Locate the cell with the specified text and output its [X, Y] center coordinate. 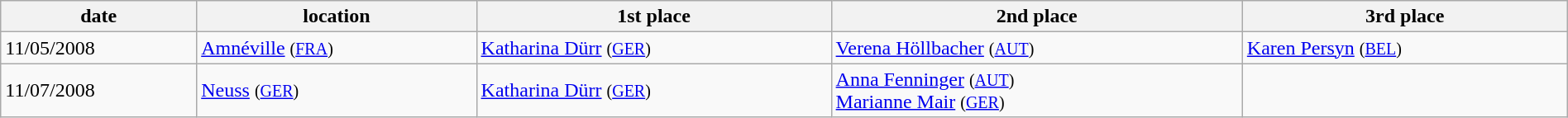
2nd place [1037, 17]
date [99, 17]
Neuss (GER) [337, 91]
11/05/2008 [99, 48]
Anna Fenninger (AUT) Marianne Mair (GER) [1037, 91]
1st place [653, 17]
Verena Höllbacher (AUT) [1037, 48]
Karen Persyn (BEL) [1404, 48]
11/07/2008 [99, 91]
3rd place [1404, 17]
location [337, 17]
Amnéville (FRA) [337, 48]
